Capture the cell that displays the provided text and extract its [X, Y] central coordinate. 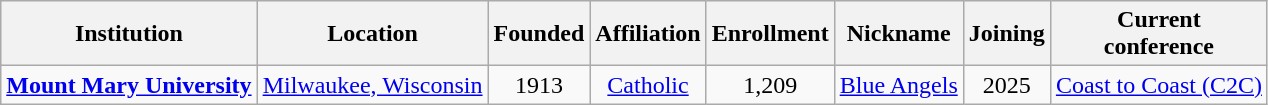
Coast to Coast (C2C) [1158, 85]
Enrollment [770, 34]
Blue Angels [898, 85]
Location [372, 34]
2025 [1006, 85]
Affiliation [648, 34]
Joining [1006, 34]
Mount Mary University [129, 85]
Milwaukee, Wisconsin [372, 85]
1913 [539, 85]
1,209 [770, 85]
Institution [129, 34]
Catholic [648, 85]
Founded [539, 34]
Nickname [898, 34]
Currentconference [1158, 34]
